Detect which cell encompasses the target text, then output its [x, y] center coordinate. 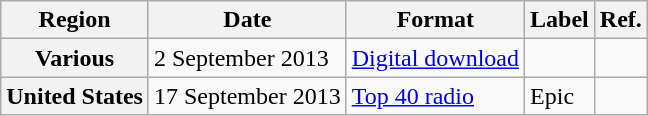
2 September 2013 [247, 58]
Ref. [620, 20]
Various [75, 58]
Region [75, 20]
Label [560, 20]
Top 40 radio [435, 96]
Format [435, 20]
Epic [560, 96]
Digital download [435, 58]
Date [247, 20]
United States [75, 96]
17 September 2013 [247, 96]
